Find where the given text appears and provide that cell's center as (x, y) coordinate. 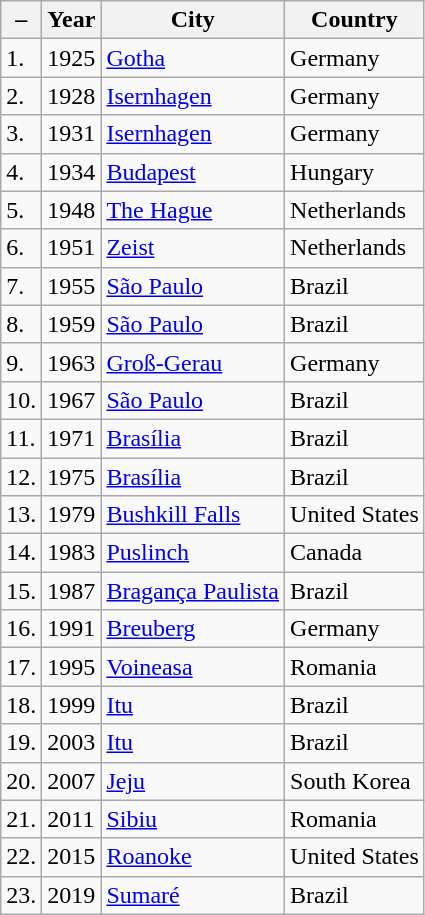
Puslinch (193, 553)
Voineasa (193, 667)
Sibiu (193, 819)
Zeist (193, 248)
1995 (72, 667)
8. (22, 324)
Bragança Paulista (193, 591)
1963 (72, 362)
Roanoke (193, 857)
2011 (72, 819)
South Korea (355, 781)
Jeju (193, 781)
1951 (72, 248)
1975 (72, 477)
10. (22, 400)
Hungary (355, 172)
21. (22, 819)
18. (22, 705)
The Hague (193, 210)
Groß-Gerau (193, 362)
13. (22, 515)
1934 (72, 172)
17. (22, 667)
2003 (72, 743)
9. (22, 362)
Breuberg (193, 629)
– (22, 20)
Budapest (193, 172)
1979 (72, 515)
1971 (72, 438)
2. (22, 96)
1983 (72, 553)
1955 (72, 286)
14. (22, 553)
1959 (72, 324)
1999 (72, 705)
4. (22, 172)
Year (72, 20)
20. (22, 781)
3. (22, 134)
22. (22, 857)
1987 (72, 591)
1967 (72, 400)
Gotha (193, 58)
11. (22, 438)
1. (22, 58)
1948 (72, 210)
6. (22, 248)
Country (355, 20)
19. (22, 743)
2015 (72, 857)
12. (22, 477)
2019 (72, 895)
16. (22, 629)
1931 (72, 134)
Canada (355, 553)
7. (22, 286)
5. (22, 210)
City (193, 20)
1925 (72, 58)
Bushkill Falls (193, 515)
Sumaré (193, 895)
23. (22, 895)
1928 (72, 96)
15. (22, 591)
1991 (72, 629)
2007 (72, 781)
